Extract the (x, y) coordinate from the center of the cell holding the provided text.  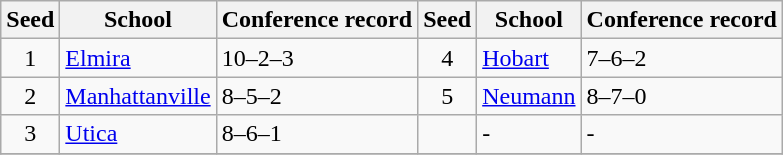
8–6–1 (316, 134)
1 (30, 58)
5 (448, 96)
Utica (138, 134)
Hobart (529, 58)
Elmira (138, 58)
Neumann (529, 96)
10–2–3 (316, 58)
Manhattanville (138, 96)
8–7–0 (682, 96)
3 (30, 134)
2 (30, 96)
7–6–2 (682, 58)
8–5–2 (316, 96)
4 (448, 58)
